Return (x, y) of the center of cell containing provided text 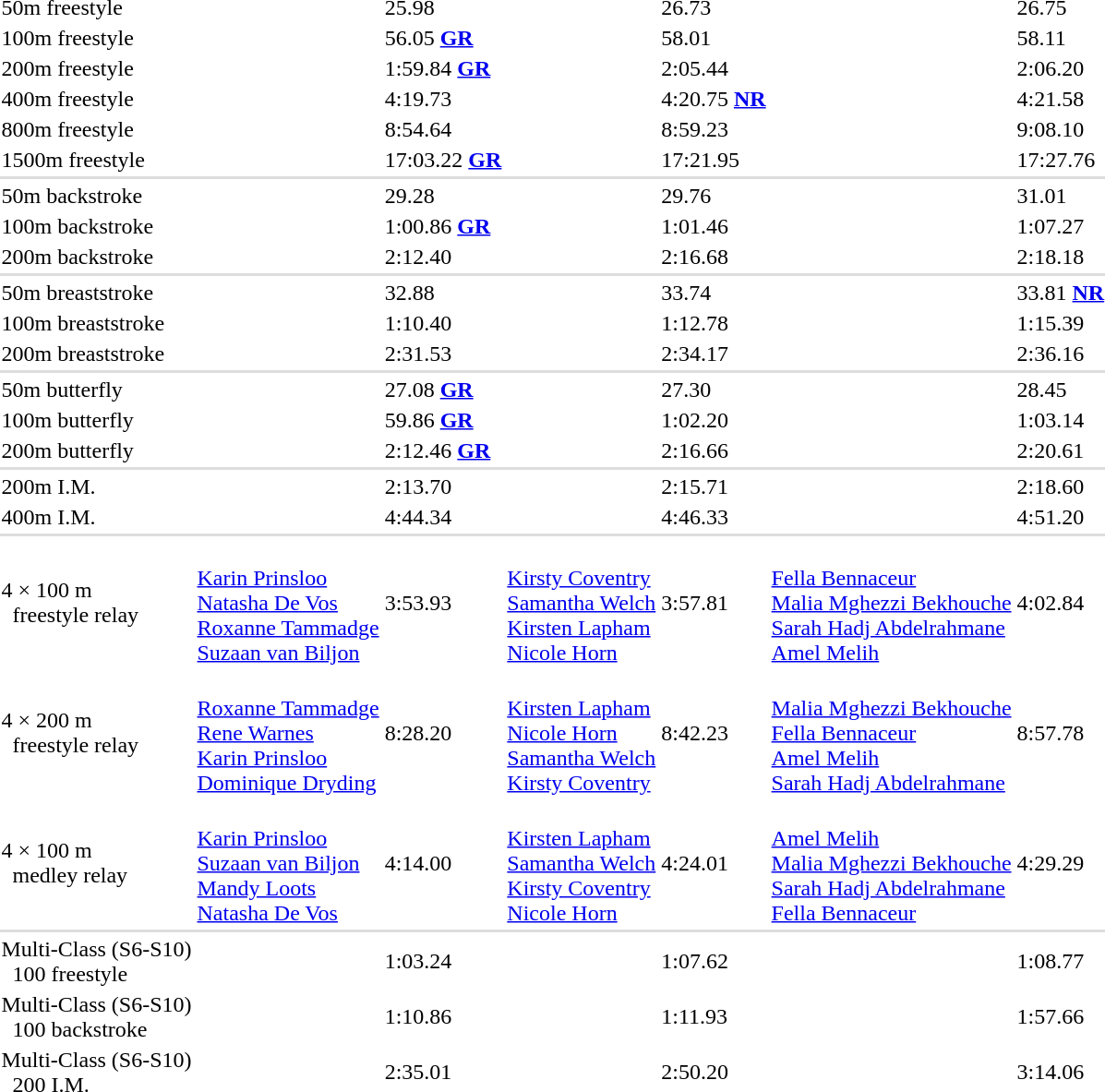
58.01 (714, 38)
200m freestyle (96, 68)
1:59.84 GR (443, 68)
2:31.53 (443, 354)
1:10.40 (443, 323)
32.88 (443, 293)
100m backstroke (96, 226)
200m backstroke (96, 257)
2:16.66 (714, 450)
100m butterfly (96, 420)
200m butterfly (96, 450)
Fella BennaceurMalia Mghezzi Bekhouche Sarah Hadj AbdelrahmaneAmel Melih (892, 603)
8:59.23 (714, 129)
400m freestyle (96, 99)
2:34.17 (714, 354)
17:03.22 GR (443, 160)
4:46.33 (714, 517)
50m butterfly (96, 390)
Amel MelihMalia Mghezzi Bekhouche Sarah Hadj AbdelrahmaneFella Bennaceur (892, 863)
50m backstroke (96, 196)
Multi-Class (S6-S10) 100 backstroke (96, 1017)
33.74 (714, 293)
200m I.M. (96, 486)
3:53.93 (443, 603)
59.86 GR (443, 420)
200m breaststroke (96, 354)
1:00.86 GR (443, 226)
4:20.75 NR (714, 99)
Malia Mghezzi BekhoucheFella Bennaceur Amel MelihSarah Hadj Abdelrahmane (892, 733)
4:24.01 (714, 863)
400m I.M. (96, 517)
2:13.70 (443, 486)
2:12.46 GR (443, 450)
2:15.71 (714, 486)
8:28.20 (443, 733)
Kirsten LaphamSamantha Welch Kirsty CoventryNicole Horn (582, 863)
Kirsten LaphamNicole Horn Samantha WelchKirsty Coventry (582, 733)
4 × 200 m freestyle relay (96, 733)
8:54.64 (443, 129)
2:05.44 (714, 68)
Karin PrinslooSuzaan van Biljon Mandy LootsNatasha De Vos (288, 863)
17:21.95 (714, 160)
4 × 100 m medley relay (96, 863)
4 × 100 m freestyle relay (96, 603)
Roxanne TammadgeRene Warnes Karin PrinslooDominique Dryding (288, 733)
1:10.86 (443, 1017)
Kirsty CoventrySamantha Welch Kirsten LaphamNicole Horn (582, 603)
100m freestyle (96, 38)
29.76 (714, 196)
27.08 GR (443, 390)
1:11.93 (714, 1017)
1:01.46 (714, 226)
29.28 (443, 196)
3:57.81 (714, 603)
4:19.73 (443, 99)
50m breaststroke (96, 293)
1:03.24 (443, 962)
1:02.20 (714, 420)
56.05 GR (443, 38)
Karin PrinslooNatasha De Vos Roxanne TammadgeSuzaan van Biljon (288, 603)
2:12.40 (443, 257)
1500m freestyle (96, 160)
4:14.00 (443, 863)
27.30 (714, 390)
4:44.34 (443, 517)
2:16.68 (714, 257)
Multi-Class (S6-S10) 100 freestyle (96, 962)
800m freestyle (96, 129)
1:07.62 (714, 962)
100m breaststroke (96, 323)
8:42.23 (714, 733)
1:12.78 (714, 323)
